Return [X, Y] of the center of cell containing provided text 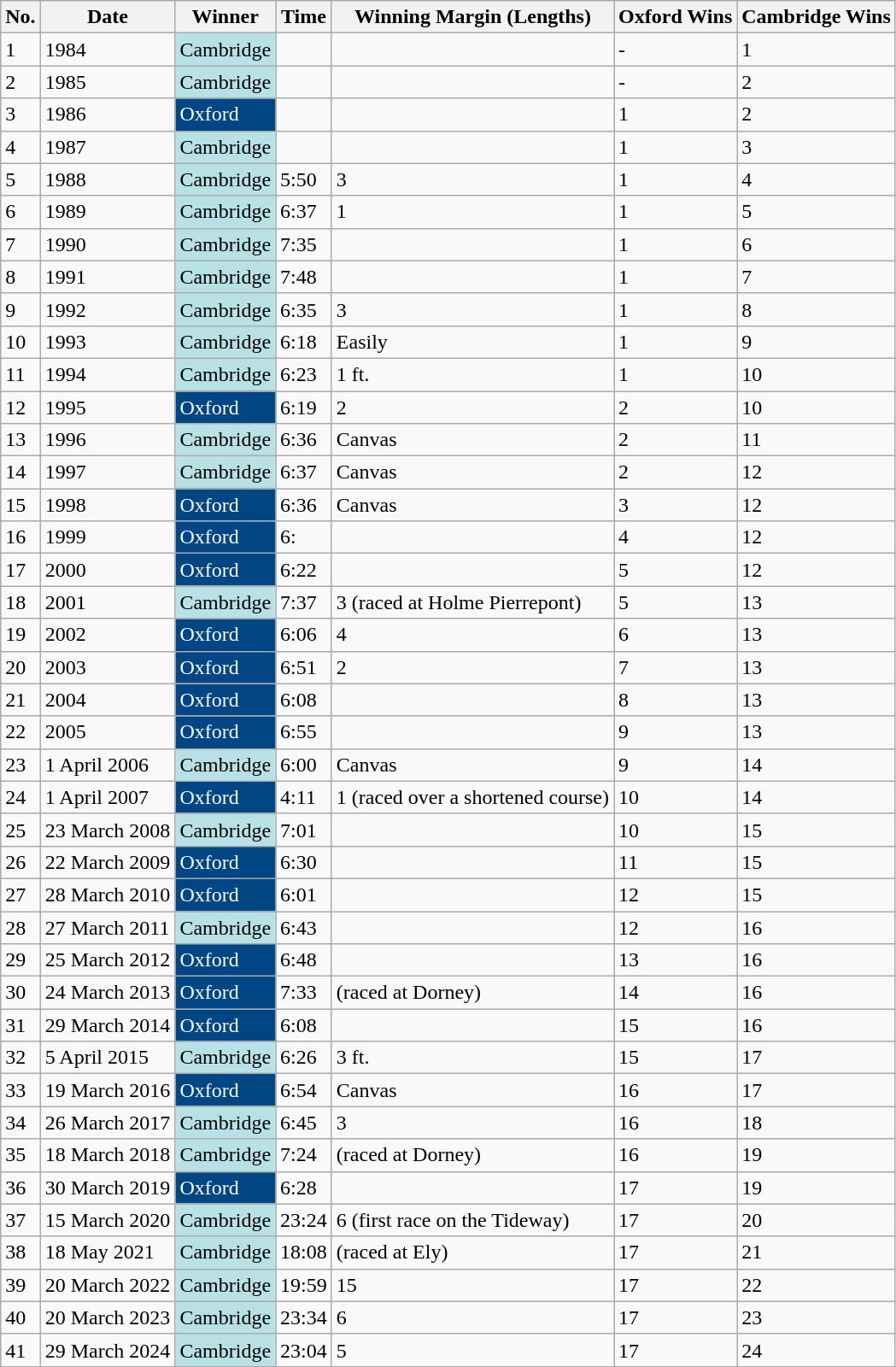
7:48 [304, 277]
3 ft. [472, 1058]
35 [20, 1155]
2005 [108, 732]
No. [20, 17]
Cambridge Wins [817, 17]
1996 [108, 440]
28 March 2010 [108, 895]
Oxford Wins [676, 17]
20 March 2022 [108, 1285]
7:24 [304, 1155]
29 March 2014 [108, 1025]
1999 [108, 537]
6: [304, 537]
1988 [108, 179]
23:04 [304, 1350]
6:28 [304, 1188]
26 [20, 862]
1985 [108, 82]
34 [20, 1123]
2004 [108, 700]
1994 [108, 374]
19:59 [304, 1285]
6:45 [304, 1123]
6:01 [304, 895]
3 (raced at Holme Pierrepont) [472, 602]
25 March 2012 [108, 960]
1984 [108, 50]
(raced at Ely) [472, 1253]
6:18 [304, 342]
29 [20, 960]
1991 [108, 277]
2003 [108, 667]
1987 [108, 147]
15 March 2020 [108, 1220]
6:00 [304, 765]
25 [20, 830]
6:54 [304, 1090]
6:23 [304, 374]
36 [20, 1188]
23:34 [304, 1317]
23:24 [304, 1220]
19 March 2016 [108, 1090]
Date [108, 17]
1998 [108, 505]
29 March 2024 [108, 1350]
5:50 [304, 179]
1989 [108, 212]
1 ft. [472, 374]
23 March 2008 [108, 830]
1986 [108, 114]
7:01 [304, 830]
6:26 [304, 1058]
1992 [108, 309]
1995 [108, 408]
30 March 2019 [108, 1188]
1 April 2007 [108, 797]
6:06 [304, 635]
2002 [108, 635]
Easily [472, 342]
2000 [108, 570]
22 March 2009 [108, 862]
5 April 2015 [108, 1058]
2001 [108, 602]
6:55 [304, 732]
Winner [225, 17]
6:19 [304, 408]
24 March 2013 [108, 993]
39 [20, 1285]
7:35 [304, 244]
18 May 2021 [108, 1253]
6:43 [304, 927]
18:08 [304, 1253]
1990 [108, 244]
Winning Margin (Lengths) [472, 17]
6:48 [304, 960]
6:30 [304, 862]
6:51 [304, 667]
40 [20, 1317]
27 [20, 895]
6:22 [304, 570]
6:35 [304, 309]
38 [20, 1253]
7:37 [304, 602]
30 [20, 993]
32 [20, 1058]
4:11 [304, 797]
1997 [108, 472]
31 [20, 1025]
20 March 2023 [108, 1317]
37 [20, 1220]
28 [20, 927]
7:33 [304, 993]
33 [20, 1090]
Time [304, 17]
1 (raced over a shortened course) [472, 797]
27 March 2011 [108, 927]
41 [20, 1350]
6 (first race on the Tideway) [472, 1220]
1 April 2006 [108, 765]
18 March 2018 [108, 1155]
26 March 2017 [108, 1123]
1993 [108, 342]
